Identify which cell holds the provided text, then report its (x, y) central coordinate. 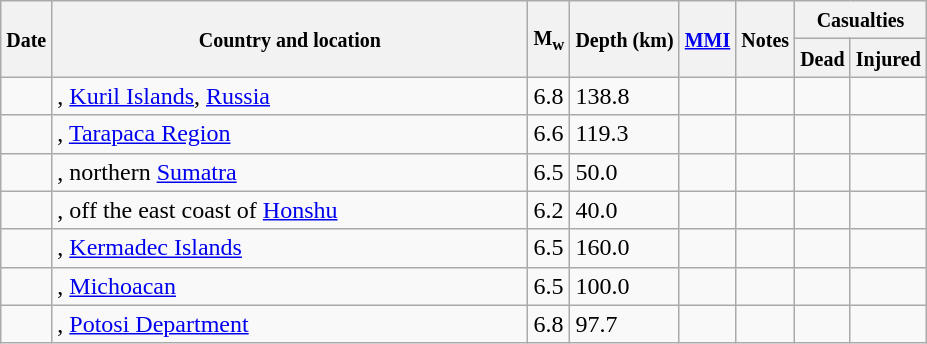
Casualties (861, 20)
97.7 (624, 324)
, Kuril Islands, Russia (290, 96)
6.2 (549, 210)
40.0 (624, 210)
Mw (549, 39)
, Tarapaca Region (290, 134)
Country and location (290, 39)
Injured (888, 58)
, northern Sumatra (290, 172)
Date (26, 39)
160.0 (624, 248)
Dead (823, 58)
50.0 (624, 172)
, Kermadec Islands (290, 248)
, Michoacan (290, 286)
6.6 (549, 134)
119.3 (624, 134)
, off the east coast of Honshu (290, 210)
138.8 (624, 96)
100.0 (624, 286)
Depth (km) (624, 39)
Notes (766, 39)
, Potosi Department (290, 324)
MMI (708, 39)
